From the cell containing the given text, extract its center point as [x, y] coordinate. 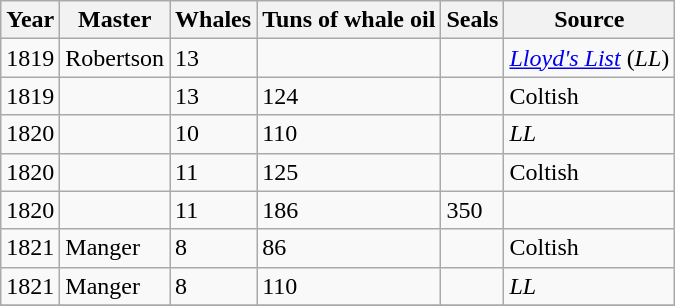
Source [590, 20]
Whales [214, 20]
Master [115, 20]
350 [472, 210]
Year [30, 20]
10 [214, 134]
186 [349, 210]
124 [349, 96]
125 [349, 172]
Robertson [115, 58]
Seals [472, 20]
86 [349, 248]
Tuns of whale oil [349, 20]
Lloyd's List (LL) [590, 58]
